Return [X, Y] of the center of cell containing provided text 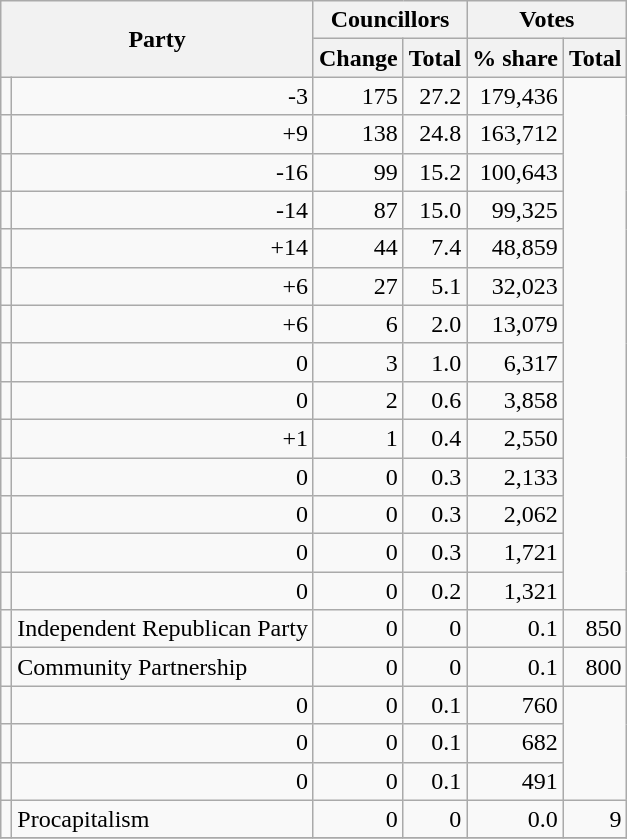
Councillors [390, 20]
2,062 [516, 515]
24.8 [435, 134]
Party [158, 39]
15.0 [435, 210]
1,721 [516, 553]
491 [516, 781]
3 [358, 362]
Independent Republican Party [163, 629]
15.2 [435, 172]
44 [358, 248]
99 [358, 172]
6 [358, 324]
175 [358, 96]
760 [516, 705]
1 [358, 438]
87 [358, 210]
0.2 [435, 591]
Community Partnership [163, 667]
7.4 [435, 248]
48,859 [516, 248]
100,643 [516, 172]
27.2 [435, 96]
1.0 [435, 362]
-16 [163, 172]
+14 [163, 248]
99,325 [516, 210]
850 [595, 629]
+9 [163, 134]
Votes [547, 20]
0.6 [435, 400]
2,133 [516, 477]
179,436 [516, 96]
Change [358, 58]
9 [595, 819]
138 [358, 134]
5.1 [435, 286]
1,321 [516, 591]
0.0 [516, 819]
163,712 [516, 134]
0.4 [435, 438]
2,550 [516, 438]
% share [516, 58]
+1 [163, 438]
6,317 [516, 362]
Procapitalism [163, 819]
27 [358, 286]
2 [358, 400]
3,858 [516, 400]
682 [516, 743]
32,023 [516, 286]
-14 [163, 210]
13,079 [516, 324]
800 [595, 667]
-3 [163, 96]
2.0 [435, 324]
